Find where the given text appears and provide that cell's center as (X, Y) coordinate. 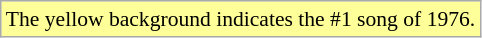
The yellow background indicates the #1 song of 1976. (241, 19)
